Extract the (x, y) coordinate from the center of the cell holding the provided text.  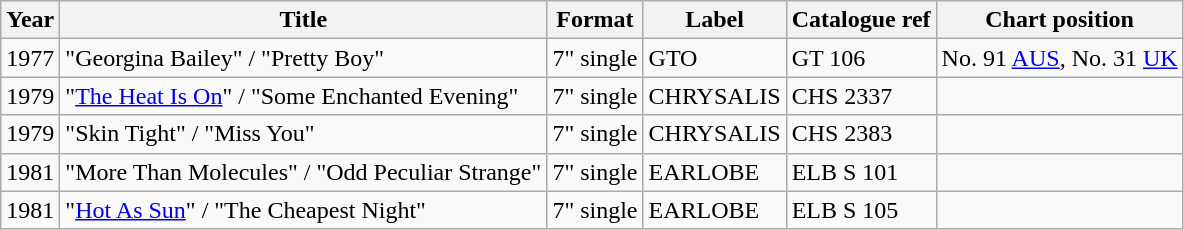
ELB S 105 (861, 210)
"Skin Tight" / "Miss You" (304, 134)
"Hot As Sun" / "The Cheapest Night" (304, 210)
"Georgina Bailey" / "Pretty Boy" (304, 58)
CHS 2337 (861, 96)
Format (595, 20)
Label (714, 20)
Title (304, 20)
GTO (714, 58)
"More Than Molecules" / "Odd Peculiar Strange" (304, 172)
No. 91 AUS, No. 31 UK (1060, 58)
Chart position (1060, 20)
"The Heat Is On" / "Some Enchanted Evening" (304, 96)
1977 (30, 58)
Catalogue ref (861, 20)
GT 106 (861, 58)
ELB S 101 (861, 172)
Year (30, 20)
CHS 2383 (861, 134)
